Extract the (x, y) coordinate from the center of the cell holding the provided text.  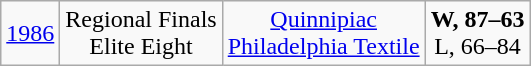
QuinnipiacPhiladelphia Textile (324, 34)
1986 (30, 34)
Regional FinalsElite Eight (141, 34)
W, 87–63L, 66–84 (478, 34)
